Identify which cell holds the provided text, then report its [X, Y] central coordinate. 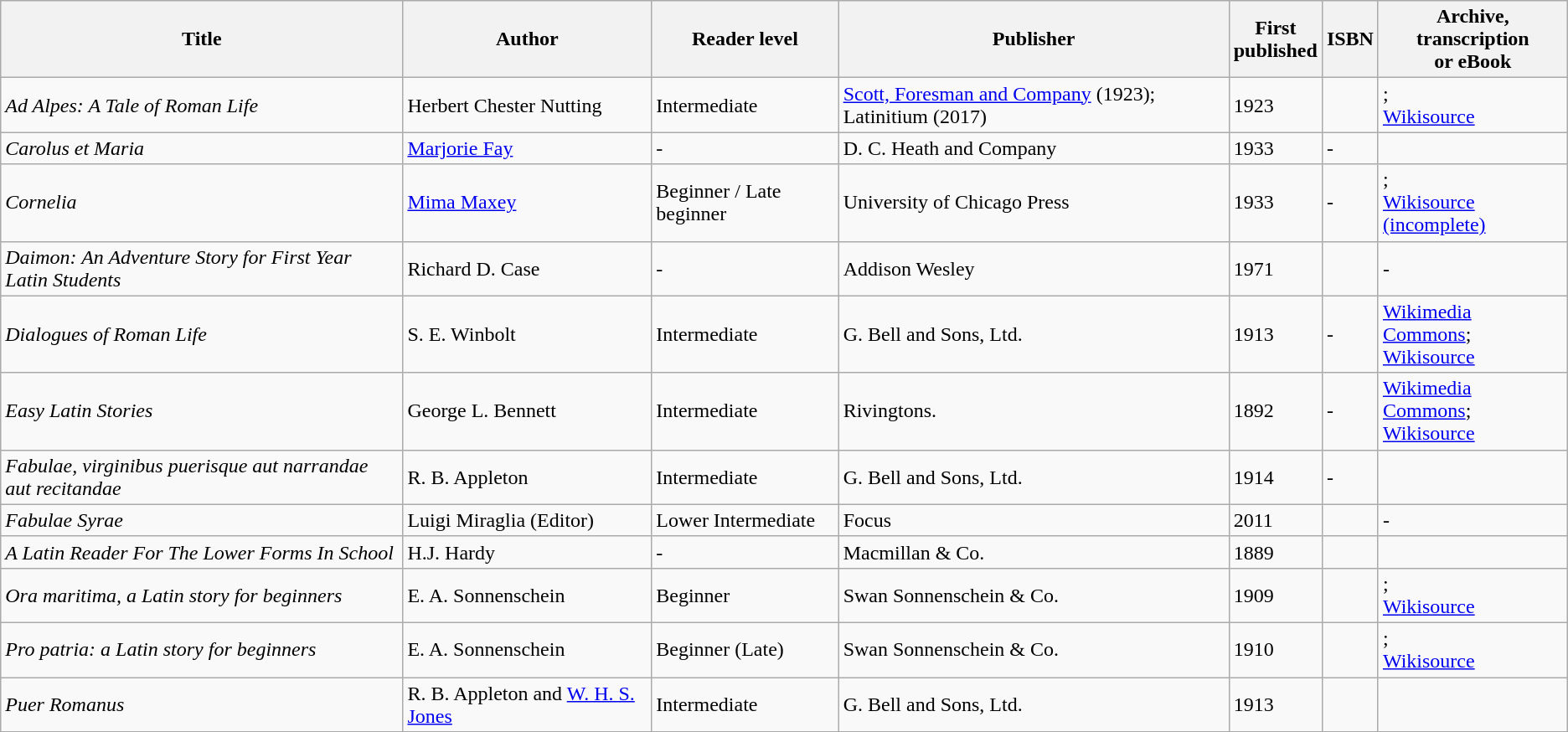
Title [202, 39]
Cornelia [202, 203]
Easy Latin Stories [202, 411]
Luigi Miraglia (Editor) [528, 520]
A Latin Reader For The Lower Forms In School [202, 552]
2011 [1275, 520]
Beginner (Late) [745, 650]
Daimon: An Adventure Story for First Year Latin Students [202, 268]
Mima Maxey [528, 203]
1971 [1275, 268]
Macmillan & Co. [1034, 552]
Reader level [745, 39]
Ad Alpes: A Tale of Roman Life [202, 106]
Marjorie Fay [528, 148]
Puer Romanus [202, 704]
Archive,transcriptionor eBook [1473, 39]
1923 [1275, 106]
1910 [1275, 650]
George L. Bennett [528, 411]
University of Chicago Press [1034, 203]
Lower Intermediate [745, 520]
1909 [1275, 595]
Focus [1034, 520]
1914 [1275, 477]
R. B. Appleton [528, 477]
Fabulae Syrae [202, 520]
Richard D. Case [528, 268]
Dialogues of Roman Life [202, 334]
Fabulae, virginibus puerisque aut narrandae aut recitandae [202, 477]
1889 [1275, 552]
Author [528, 39]
Addison Wesley [1034, 268]
Pro patria: a Latin story for beginners [202, 650]
Scott, Foresman and Company (1923); Latinitium (2017) [1034, 106]
Publisher [1034, 39]
; Wikisource (incomplete) [1473, 203]
Herbert Chester Nutting [528, 106]
R. B. Appleton and W. H. S. Jones [528, 704]
Ora maritima, a Latin story for beginners [202, 595]
ISBN [1350, 39]
H.J. Hardy [528, 552]
S. E. Winbolt [528, 334]
Carolus et Maria [202, 148]
Beginner [745, 595]
1892 [1275, 411]
Beginner / Late beginner [745, 203]
Firstpublished [1275, 39]
Rivingtons. [1034, 411]
D. C. Heath and Company [1034, 148]
